Scan for the cell matching the given text and deliver its (x, y) coordinate at center. 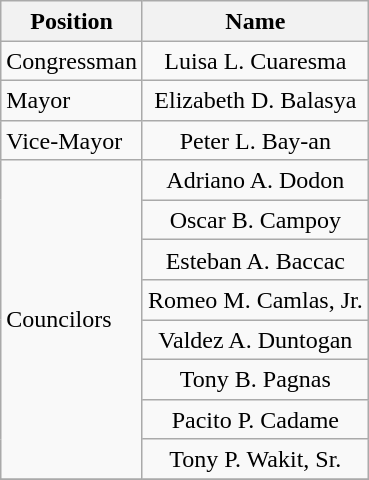
Esteban A. Baccac (255, 260)
Tony P. Wakit, Sr. (255, 459)
Congressman (72, 61)
Luisa L. Cuaresma (255, 61)
Vice-Mayor (72, 140)
Pacito P. Cadame (255, 419)
Name (255, 21)
Elizabeth D. Balasya (255, 100)
Romeo M. Camlas, Jr. (255, 300)
Peter L. Bay-an (255, 140)
Mayor (72, 100)
Councilors (72, 320)
Tony B. Pagnas (255, 379)
Position (72, 21)
Valdez A. Duntogan (255, 340)
Adriano A. Dodon (255, 180)
Oscar B. Campoy (255, 220)
